For the text-containing cell, return its midpoint in (X, Y) coordinate format. 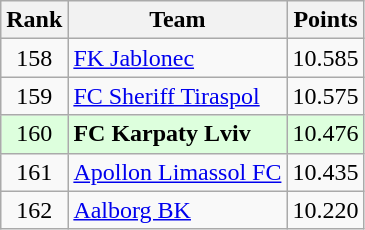
Apollon Limassol FC (178, 172)
162 (34, 210)
10.476 (326, 134)
Rank (34, 20)
FC Karpaty Lviv (178, 134)
10.435 (326, 172)
10.575 (326, 96)
FC Sheriff Tiraspol (178, 96)
158 (34, 58)
10.220 (326, 210)
Aalborg BK (178, 210)
160 (34, 134)
159 (34, 96)
10.585 (326, 58)
FK Jablonec (178, 58)
Team (178, 20)
161 (34, 172)
Points (326, 20)
